Extract the [X, Y] coordinate from the center of the cell holding the provided text.  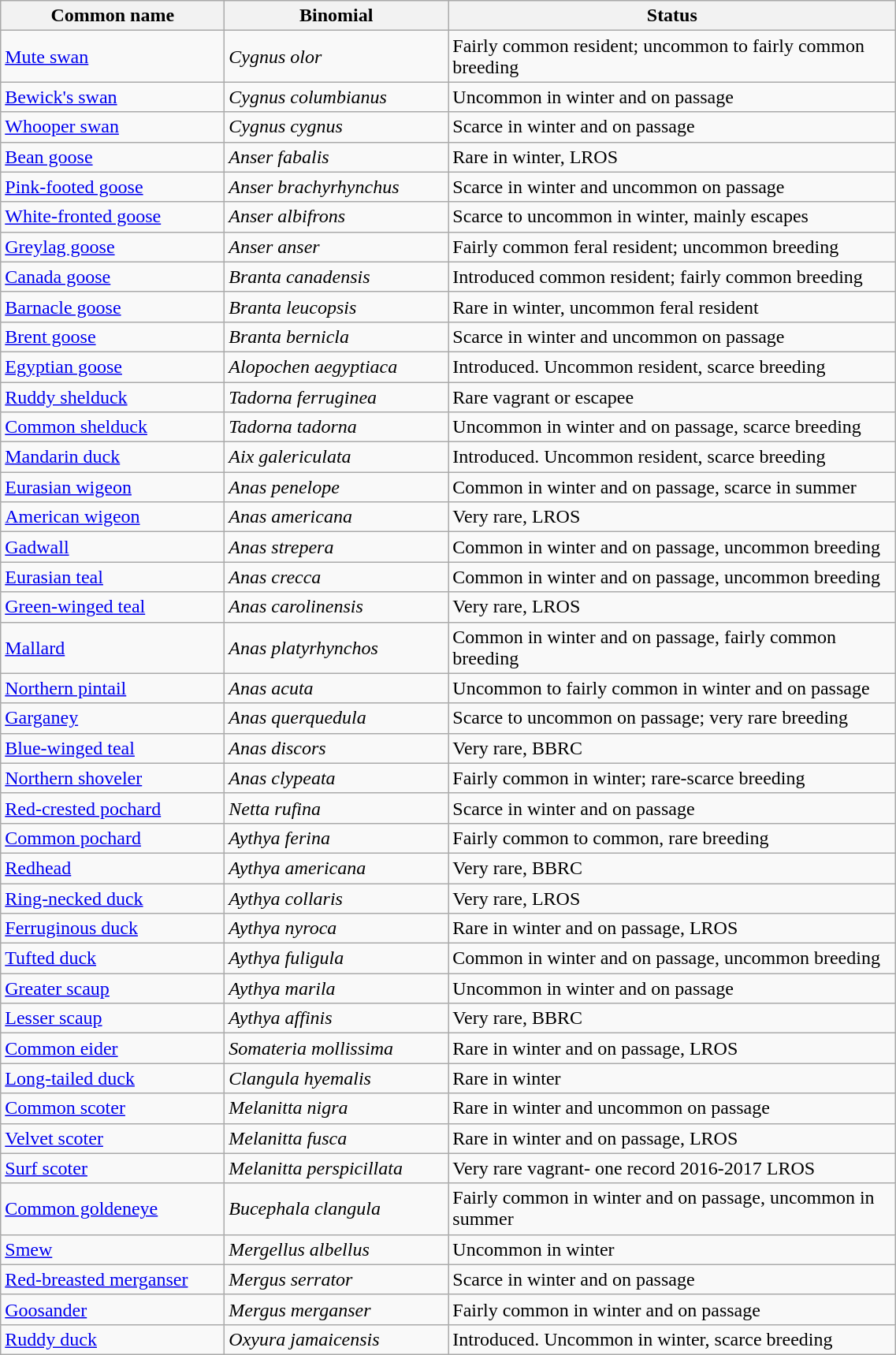
Common pochard [113, 838]
Cygnus olor [336, 57]
Branta bernicla [336, 337]
Pink-footed goose [113, 187]
Anas crecca [336, 577]
Garganey [113, 718]
Ferruginous duck [113, 929]
Cygnus columbianus [336, 97]
Anas strepera [336, 547]
Long-tailed duck [113, 1078]
Scarce to uncommon in winter, mainly escapes [672, 217]
Cygnus cygnus [336, 127]
Anas platyrhynchos [336, 648]
Ruddy shelduck [113, 396]
Bewick's swan [113, 97]
Uncommon in winter [672, 1249]
Brent goose [113, 337]
Canada goose [113, 277]
Ruddy duck [113, 1339]
Very rare vagrant- one record 2016-2017 LROS [672, 1168]
Aix galericulata [336, 457]
Aythya marila [336, 988]
Fairly common feral resident; uncommon breeding [672, 247]
Oxyura jamaicensis [336, 1339]
Introduced common resident; fairly common breeding [672, 277]
American wigeon [113, 517]
Mandarin duck [113, 457]
Fairly common in winter and on passage, uncommon in summer [672, 1209]
Anas clypeata [336, 778]
Northern shoveler [113, 778]
Smew [113, 1249]
Mergus serrator [336, 1279]
Eurasian wigeon [113, 487]
Anser albifrons [336, 217]
Anas querquedula [336, 718]
Aythya fuligula [336, 959]
Whooper swan [113, 127]
Northern pintail [113, 688]
Clangula hyemalis [336, 1078]
Rare in winter, LROS [672, 157]
Aythya ferina [336, 838]
Bean goose [113, 157]
Tufted duck [113, 959]
Red-breasted merganser [113, 1279]
Common scoter [113, 1108]
White-fronted goose [113, 217]
Uncommon in winter and on passage, scarce breeding [672, 427]
Anas penelope [336, 487]
Bucephala clangula [336, 1209]
Uncommon to fairly common in winter and on passage [672, 688]
Melanitta fusca [336, 1138]
Common goldeneye [113, 1209]
Mallard [113, 648]
Goosander [113, 1309]
Mute swan [113, 57]
Anser brachyrhynchus [336, 187]
Anas carolinensis [336, 607]
Ring-necked duck [113, 898]
Fairly common resident; uncommon to fairly common breeding [672, 57]
Common name [113, 16]
Common in winter and on passage, scarce in summer [672, 487]
Melanitta nigra [336, 1108]
Anser anser [336, 247]
Melanitta perspicillata [336, 1168]
Alopochen aegyptiaca [336, 367]
Egyptian goose [113, 367]
Eurasian teal [113, 577]
Somateria mollissima [336, 1048]
Mergus merganser [336, 1309]
Fairly common in winter; rare-scarce breeding [672, 778]
Netta rufina [336, 808]
Common shelduck [113, 427]
Binomial [336, 16]
Introduced. Uncommon in winter, scarce breeding [672, 1339]
Greater scaup [113, 988]
Redhead [113, 868]
Barnacle goose [113, 307]
Aythya affinis [336, 1018]
Anas discors [336, 748]
Status [672, 16]
Anas americana [336, 517]
Mergellus albellus [336, 1249]
Rare vagrant or escapee [672, 396]
Aythya nyroca [336, 929]
Greylag goose [113, 247]
Tadorna ferruginea [336, 396]
Velvet scoter [113, 1138]
Lesser scaup [113, 1018]
Gadwall [113, 547]
Anser fabalis [336, 157]
Scarce to uncommon on passage; very rare breeding [672, 718]
Common in winter and on passage, fairly common breeding [672, 648]
Branta leucopsis [336, 307]
Aythya collaris [336, 898]
Rare in winter, uncommon feral resident [672, 307]
Green-winged teal [113, 607]
Blue-winged teal [113, 748]
Fairly common in winter and on passage [672, 1309]
Surf scoter [113, 1168]
Anas acuta [336, 688]
Fairly common to common, rare breeding [672, 838]
Rare in winter [672, 1078]
Branta canadensis [336, 277]
Rare in winter and uncommon on passage [672, 1108]
Aythya americana [336, 868]
Tadorna tadorna [336, 427]
Common eider [113, 1048]
Red-crested pochard [113, 808]
